Output the (X, Y) coordinate of the center of the cell containing the given text.  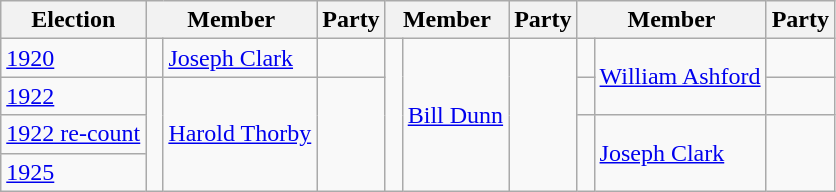
1920 (74, 58)
William Ashford (680, 77)
Harold Thorby (240, 134)
1925 (74, 172)
Election (74, 20)
Bill Dunn (455, 115)
1922 (74, 96)
1922 re-count (74, 134)
